Detect which cell encompasses the target text, then output its [X, Y] center coordinate. 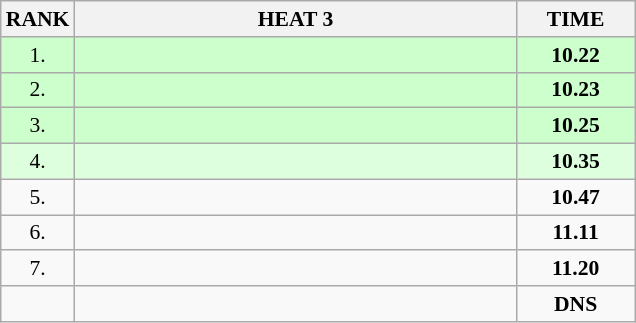
3. [38, 126]
5. [38, 197]
HEAT 3 [295, 19]
7. [38, 269]
10.25 [576, 126]
10.22 [576, 55]
6. [38, 233]
1. [38, 55]
TIME [576, 19]
11.20 [576, 269]
4. [38, 162]
10.47 [576, 197]
2. [38, 90]
10.23 [576, 90]
RANK [38, 19]
11.11 [576, 233]
10.35 [576, 162]
DNS [576, 304]
